Provide the [x, y] coordinate of the cell's center where the given text is located.  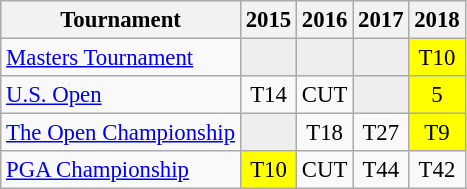
T9 [437, 133]
2017 [381, 20]
PGA Championship [121, 170]
U.S. Open [121, 95]
T44 [381, 170]
5 [437, 95]
T27 [381, 133]
T42 [437, 170]
Masters Tournament [121, 58]
T14 [268, 95]
2015 [268, 20]
2018 [437, 20]
2016 [325, 20]
The Open Championship [121, 133]
Tournament [121, 20]
T18 [325, 133]
